Search for the cell housing the specified text and yield its (X, Y) center coordinate. 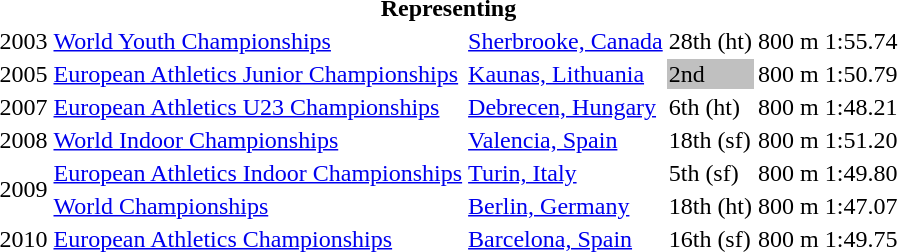
Berlin, Germany (566, 206)
World Youth Championships (258, 41)
2nd (710, 74)
18th (sf) (710, 140)
European Athletics U23 Championships (258, 107)
18th (ht) (710, 206)
European Athletics Junior Championships (258, 74)
World Championships (258, 206)
Kaunas, Lithuania (566, 74)
Turin, Italy (566, 173)
Debrecen, Hungary (566, 107)
World Indoor Championships (258, 140)
6th (ht) (710, 107)
28th (ht) (710, 41)
Sherbrooke, Canada (566, 41)
Valencia, Spain (566, 140)
5th (sf) (710, 173)
European Athletics Indoor Championships (258, 173)
